Scan for the cell matching the given text and deliver its (x, y) coordinate at center. 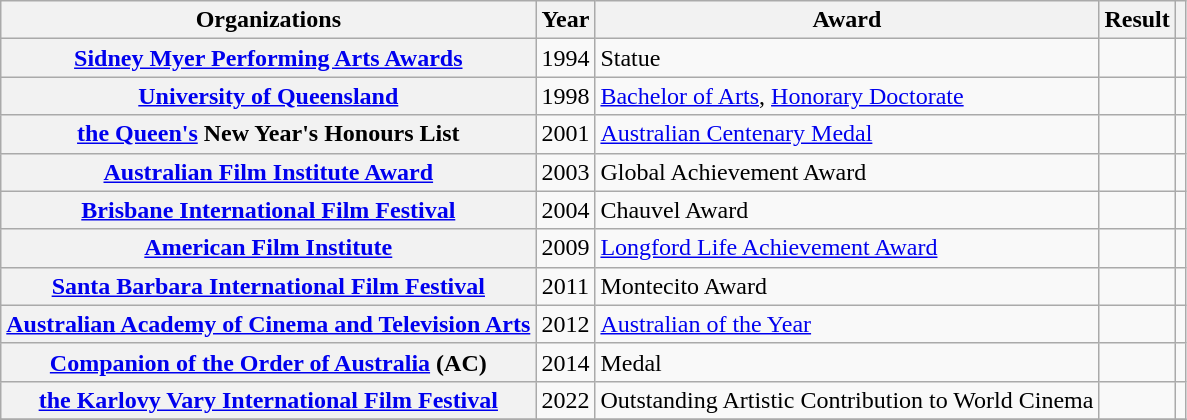
1998 (566, 96)
Australian Film Institute Award (268, 172)
Outstanding Artistic Contribution to World Cinema (847, 400)
Global Achievement Award (847, 172)
Santa Barbara International Film Festival (268, 286)
Medal (847, 362)
Year (566, 20)
Bachelor of Arts, Honorary Doctorate (847, 96)
Sidney Myer Performing Arts Awards (268, 58)
Australian Academy of Cinema and Television Arts (268, 324)
2003 (566, 172)
2022 (566, 400)
Australian Centenary Medal (847, 134)
Montecito Award (847, 286)
Chauvel Award (847, 210)
2012 (566, 324)
Australian of the Year (847, 324)
Brisbane International Film Festival (268, 210)
Organizations (268, 20)
1994 (566, 58)
2004 (566, 210)
Longford Life Achievement Award (847, 248)
the Queen's New Year's Honours List (268, 134)
2011 (566, 286)
the Karlovy Vary International Film Festival (268, 400)
Companion of the Order of Australia (AC) (268, 362)
Result (1137, 20)
Award (847, 20)
University of Queensland (268, 96)
2014 (566, 362)
2001 (566, 134)
Statue (847, 58)
2009 (566, 248)
American Film Institute (268, 248)
